For the text-containing cell, return its midpoint in [x, y] coordinate format. 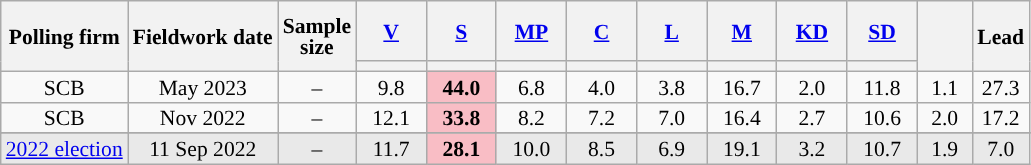
33.8 [461, 118]
10.6 [882, 118]
1.9 [944, 150]
SD [882, 31]
M [742, 31]
17.2 [1000, 118]
4.0 [601, 86]
6.9 [672, 150]
10.0 [531, 150]
7.2 [601, 118]
12.1 [391, 118]
2022 election [64, 150]
S [461, 31]
27.3 [1000, 86]
L [672, 31]
MP [531, 31]
Polling firm [64, 36]
V [391, 31]
9.8 [391, 86]
11.7 [391, 150]
3.2 [812, 150]
8.5 [601, 150]
3.8 [672, 86]
10.7 [882, 150]
28.1 [461, 150]
11 Sep 2022 [203, 150]
2.7 [812, 118]
Fieldwork date [203, 36]
Lead [1000, 36]
8.2 [531, 118]
16.4 [742, 118]
44.0 [461, 86]
6.8 [531, 86]
May 2023 [203, 86]
Samplesize [317, 36]
Nov 2022 [203, 118]
1.1 [944, 86]
19.1 [742, 150]
KD [812, 31]
16.7 [742, 86]
C [601, 31]
11.8 [882, 86]
